Determine the (X, Y) coordinate at the center of the cell enclosing the given text.  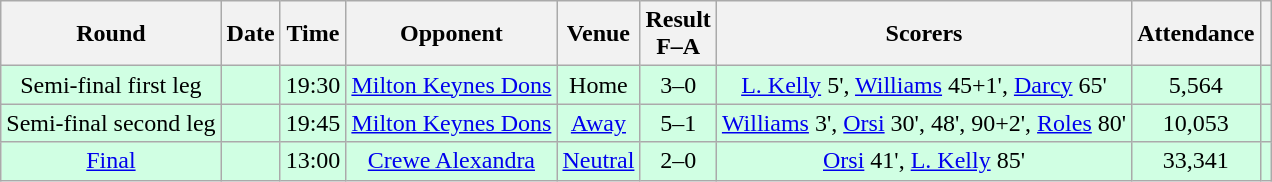
ResultF–A (678, 34)
10,053 (1196, 123)
Scorers (924, 34)
Semi-final second leg (111, 123)
2–0 (678, 161)
Attendance (1196, 34)
Opponent (452, 34)
3–0 (678, 85)
Final (111, 161)
5,564 (1196, 85)
5–1 (678, 123)
Time (313, 34)
Orsi 41', L. Kelly 85' (924, 161)
Semi-final first leg (111, 85)
Round (111, 34)
13:00 (313, 161)
Away (598, 123)
Crewe Alexandra (452, 161)
L. Kelly 5', Williams 45+1', Darcy 65' (924, 85)
Venue (598, 34)
Neutral (598, 161)
Date (250, 34)
19:45 (313, 123)
33,341 (1196, 161)
Williams 3', Orsi 30', 48', 90+2', Roles 80' (924, 123)
19:30 (313, 85)
Home (598, 85)
